Pinpoint the cell where the given text exists, returning its [X, Y] midpoint coordinate. 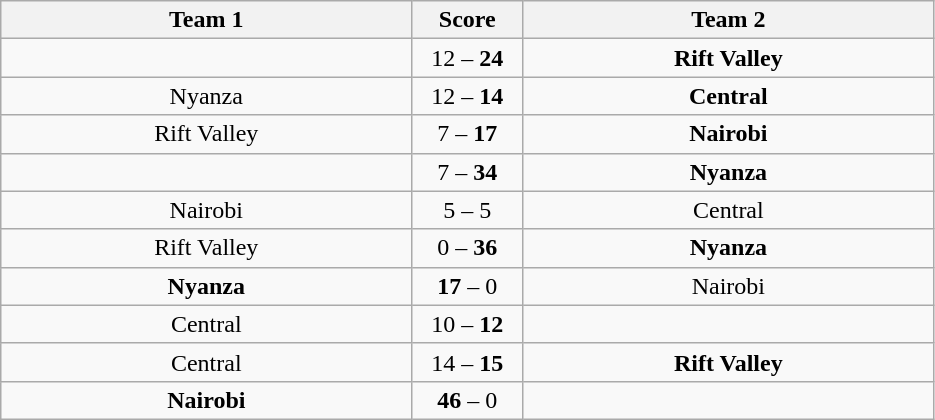
12 – 24 [468, 58]
10 – 12 [468, 324]
Score [468, 20]
Team 1 [206, 20]
46 – 0 [468, 400]
17 – 0 [468, 286]
Team 2 [728, 20]
7 – 17 [468, 134]
7 – 34 [468, 172]
14 – 15 [468, 362]
5 – 5 [468, 210]
12 – 14 [468, 96]
0 – 36 [468, 248]
